Pinpoint the cell where the given text exists, returning its [X, Y] midpoint coordinate. 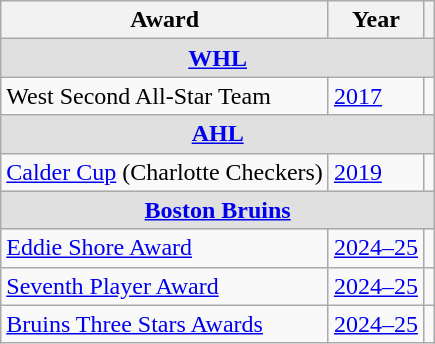
West Second All-Star Team [165, 96]
Boston Bruins [218, 210]
Seventh Player Award [165, 286]
Eddie Shore Award [165, 248]
2017 [376, 96]
2019 [376, 172]
AHL [218, 134]
Year [376, 20]
Bruins Three Stars Awards [165, 324]
Calder Cup (Charlotte Checkers) [165, 172]
WHL [218, 58]
Award [165, 20]
